Detect which cell encompasses the target text, then output its [x, y] center coordinate. 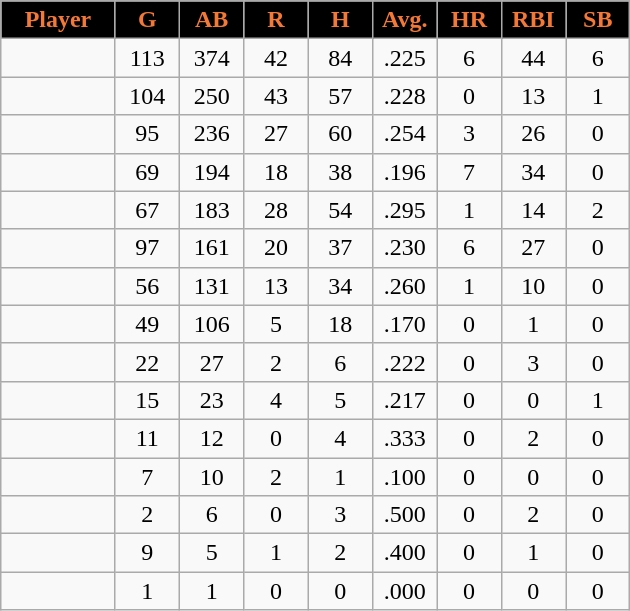
G [147, 20]
250 [211, 96]
.100 [404, 477]
113 [147, 58]
26 [533, 134]
104 [147, 96]
42 [276, 58]
R [276, 20]
20 [276, 248]
.225 [404, 58]
37 [340, 248]
14 [533, 210]
.228 [404, 96]
44 [533, 58]
43 [276, 96]
97 [147, 248]
183 [211, 210]
.222 [404, 362]
.500 [404, 515]
84 [340, 58]
57 [340, 96]
12 [211, 438]
67 [147, 210]
.230 [404, 248]
H [340, 20]
236 [211, 134]
.254 [404, 134]
69 [147, 172]
28 [276, 210]
RBI [533, 20]
38 [340, 172]
60 [340, 134]
131 [211, 286]
Player [58, 20]
9 [147, 553]
SB [598, 20]
95 [147, 134]
Avg. [404, 20]
106 [211, 324]
HR [469, 20]
23 [211, 400]
AB [211, 20]
54 [340, 210]
.000 [404, 591]
194 [211, 172]
.170 [404, 324]
.196 [404, 172]
.295 [404, 210]
11 [147, 438]
374 [211, 58]
.217 [404, 400]
.260 [404, 286]
56 [147, 286]
15 [147, 400]
.333 [404, 438]
161 [211, 248]
.400 [404, 553]
22 [147, 362]
49 [147, 324]
